Return (x, y) of the center of cell containing provided text 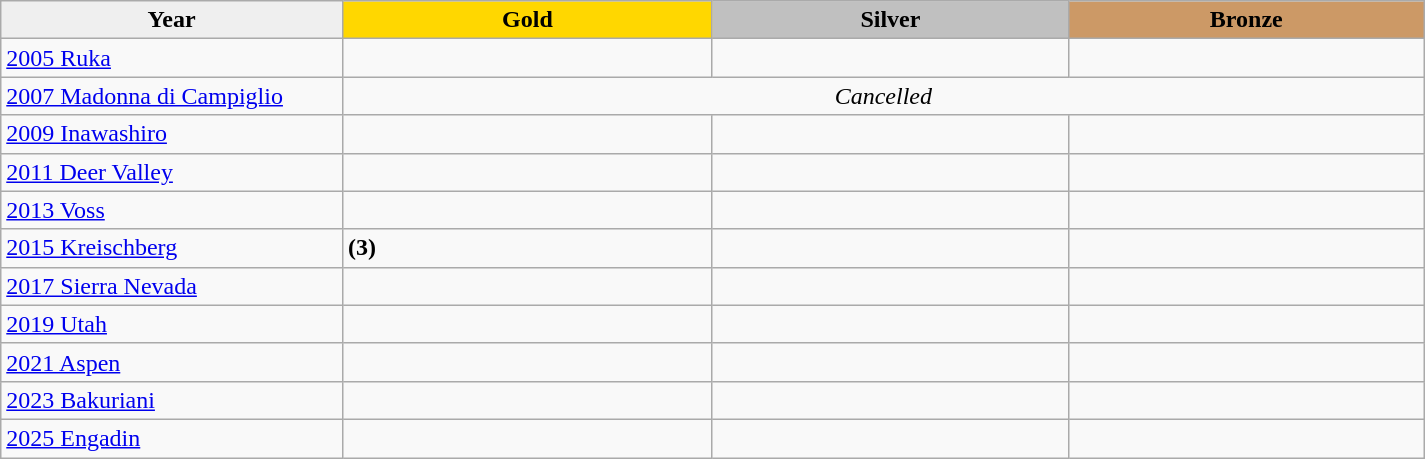
2005 Ruka (172, 58)
Gold (527, 20)
2019 Utah (172, 324)
Bronze (1246, 20)
2007 Madonna di Campiglio (172, 96)
2023 Bakuriani (172, 400)
(3) (527, 248)
2011 Deer Valley (172, 172)
Cancelled (883, 96)
2009 Inawashiro (172, 134)
2017 Sierra Nevada (172, 286)
Silver (890, 20)
2013 Voss (172, 210)
Year (172, 20)
2025 Engadin (172, 438)
2021 Aspen (172, 362)
2015 Kreischberg (172, 248)
